Find where the given text appears and provide that cell's center as (X, Y) coordinate. 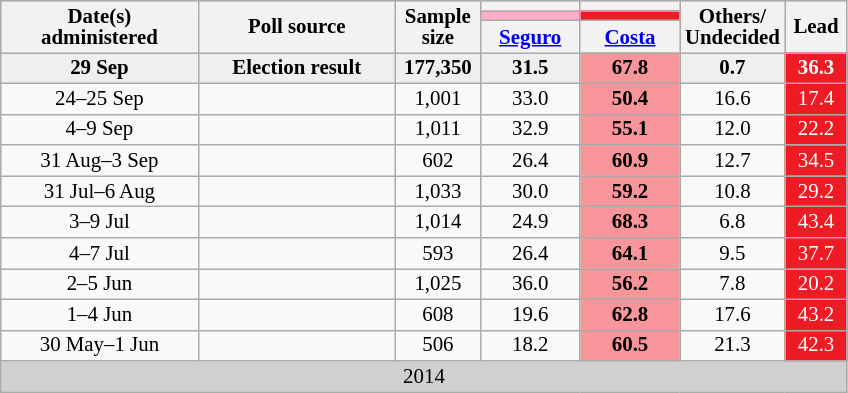
12.0 (732, 130)
50.4 (630, 98)
6.8 (732, 222)
31.5 (530, 68)
Seguro (530, 37)
1–4 Jun (100, 314)
30.0 (530, 192)
20.2 (816, 284)
4–9 Sep (100, 130)
34.5 (816, 160)
29 Sep (100, 68)
62.8 (630, 314)
Election result (296, 68)
24–25 Sep (100, 98)
12.7 (732, 160)
9.5 (732, 254)
17.6 (732, 314)
56.2 (630, 284)
1,011 (438, 130)
22.2 (816, 130)
31 Aug–3 Sep (100, 160)
31 Jul–6 Aug (100, 192)
55.1 (630, 130)
33.0 (530, 98)
32.9 (530, 130)
24.9 (530, 222)
4–7 Jul (100, 254)
Date(s)administered (100, 27)
1,025 (438, 284)
67.8 (630, 68)
59.2 (630, 192)
Lead (816, 27)
16.6 (732, 98)
1,001 (438, 98)
36.3 (816, 68)
3–9 Jul (100, 222)
36.0 (530, 284)
43.2 (816, 314)
Poll source (296, 27)
43.4 (816, 222)
30 May–1 Jun (100, 346)
17.4 (816, 98)
608 (438, 314)
1,014 (438, 222)
21.3 (732, 346)
37.7 (816, 254)
593 (438, 254)
10.8 (732, 192)
60.5 (630, 346)
177,350 (438, 68)
60.9 (630, 160)
7.8 (732, 284)
602 (438, 160)
Costa (630, 37)
2014 (424, 376)
1,033 (438, 192)
506 (438, 346)
29.2 (816, 192)
Sample size (438, 27)
68.3 (630, 222)
2–5 Jun (100, 284)
64.1 (630, 254)
0.7 (732, 68)
42.3 (816, 346)
Others/Undecided (732, 27)
18.2 (530, 346)
19.6 (530, 314)
